Capture the cell that displays the provided text and extract its (x, y) central coordinate. 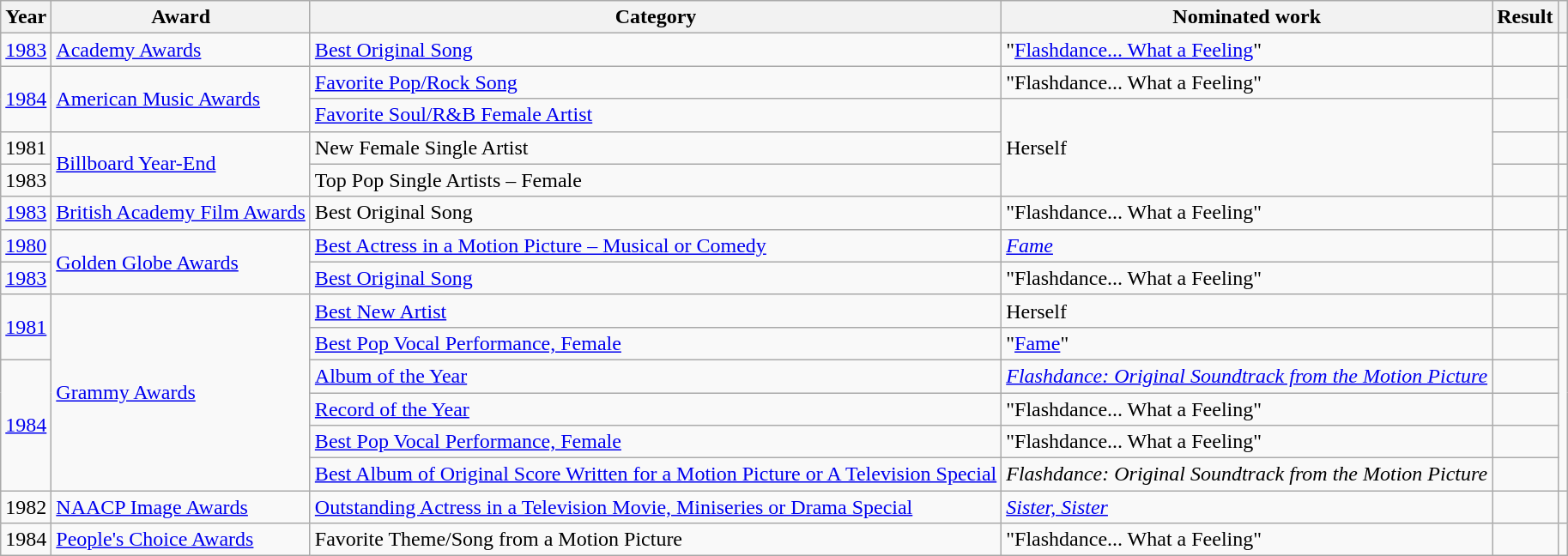
Academy Awards (181, 50)
People's Choice Awards (181, 540)
Favorite Theme/Song from a Motion Picture (656, 540)
Album of the Year (656, 376)
Billboard Year-End (181, 164)
Fame (1247, 245)
Best Actress in a Motion Picture – Musical or Comedy (656, 245)
Sister, Sister (1247, 507)
1982 (26, 507)
Favorite Soul/R&B Female Artist (656, 115)
"Fame" (1247, 343)
British Academy Film Awards (181, 213)
Year (26, 17)
Grammy Awards (181, 392)
Best New Artist (656, 311)
Golden Globe Awards (181, 262)
Record of the Year (656, 409)
Outstanding Actress in a Television Movie, Miniseries or Drama Special (656, 507)
Nominated work (1247, 17)
American Music Awards (181, 99)
Best Album of Original Score Written for a Motion Picture or A Television Special (656, 474)
1980 (26, 245)
New Female Single Artist (656, 148)
Result (1525, 17)
Top Pop Single Artists – Female (656, 180)
Award (181, 17)
Favorite Pop/Rock Song (656, 82)
Category (656, 17)
NAACP Image Awards (181, 507)
